Search for the cell housing the specified text and yield its (x, y) center coordinate. 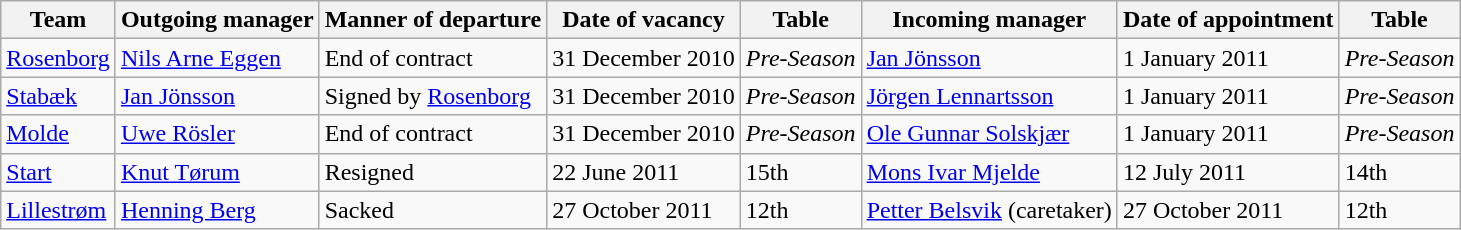
Resigned (432, 172)
Stabæk (58, 96)
Henning Berg (217, 210)
Mons Ivar Mjelde (989, 172)
Sacked (432, 210)
Date of appointment (1228, 20)
Manner of departure (432, 20)
Signed by Rosenborg (432, 96)
Outgoing manager (217, 20)
15th (800, 172)
Incoming manager (989, 20)
14th (1400, 172)
Lillestrøm (58, 210)
Ole Gunnar Solskjær (989, 134)
Petter Belsvik (caretaker) (989, 210)
12 July 2011 (1228, 172)
Molde (58, 134)
Team (58, 20)
Rosenborg (58, 58)
Jörgen Lennartsson (989, 96)
Start (58, 172)
Date of vacancy (644, 20)
22 June 2011 (644, 172)
Uwe Rösler (217, 134)
Knut Tørum (217, 172)
Nils Arne Eggen (217, 58)
